Identify which cell holds the provided text, then report its (x, y) central coordinate. 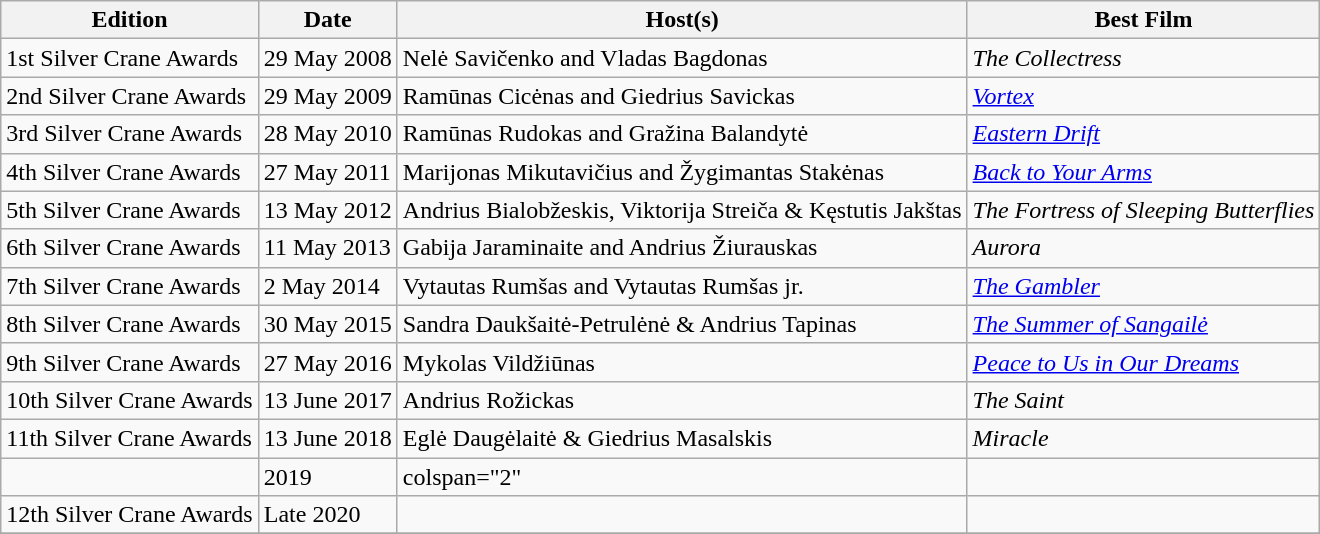
Sandra Daukšaitė-Petrulėnė & Andrius Tapinas (682, 324)
The Fortress of Sleeping Butterflies (1144, 210)
Vytautas Rumšas and Vytautas Rumšas jr. (682, 286)
2019 (328, 477)
7th Silver Crane Awards (130, 286)
Eglė Daugėlaitė & Giedrius Masalskis (682, 438)
30 May 2015 (328, 324)
Miracle (1144, 438)
Late 2020 (328, 515)
Best Film (1144, 20)
Peace to Us in Our Dreams (1144, 362)
Vortex (1144, 96)
13 June 2017 (328, 400)
The Summer of Sangailė (1144, 324)
Nelė Savičenko and Vladas Bagdonas (682, 58)
28 May 2010 (328, 134)
colspan="2" (682, 477)
13 May 2012 (328, 210)
4th Silver Crane Awards (130, 172)
1st Silver Crane Awards (130, 58)
9th Silver Crane Awards (130, 362)
Host(s) (682, 20)
2 May 2014 (328, 286)
Date (328, 20)
Andrius Bialobžeskis, Viktorija Streiča & Kęstutis Jakštas (682, 210)
10th Silver Crane Awards (130, 400)
The Gambler (1144, 286)
Mykolas Vildžiūnas (682, 362)
3rd Silver Crane Awards (130, 134)
Edition (130, 20)
Aurora (1144, 248)
Ramūnas Rudokas and Gražina Balandytė (682, 134)
5th Silver Crane Awards (130, 210)
The Saint (1144, 400)
29 May 2009 (328, 96)
Gabija Jaraminaite and Andrius Žiurauskas (682, 248)
2nd Silver Crane Awards (130, 96)
11th Silver Crane Awards (130, 438)
Eastern Drift (1144, 134)
Ramūnas Cicėnas and Giedrius Savickas (682, 96)
6th Silver Crane Awards (130, 248)
8th Silver Crane Awards (130, 324)
27 May 2011 (328, 172)
Back to Your Arms (1144, 172)
27 May 2016 (328, 362)
12th Silver Crane Awards (130, 515)
Andrius Rožickas (682, 400)
13 June 2018 (328, 438)
The Collectress (1144, 58)
29 May 2008 (328, 58)
11 May 2013 (328, 248)
Marijonas Mikutavičius and Žygimantas Stakėnas (682, 172)
